Scan for the cell matching the given text and deliver its (x, y) coordinate at center. 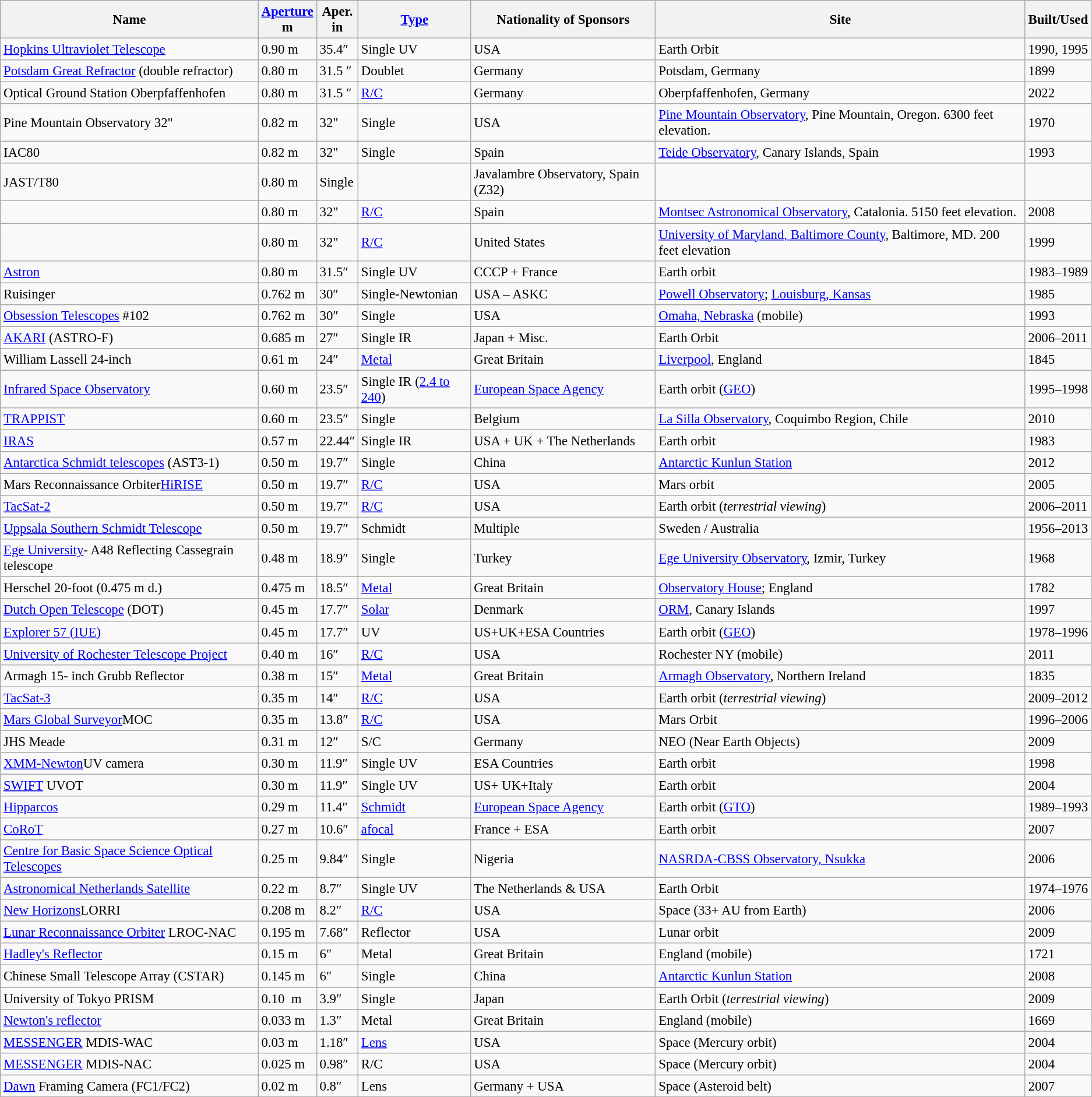
IAC80 (129, 153)
Mars orbit (840, 485)
SWIFT UVOT (129, 785)
1989–1993 (1058, 807)
Uppsala Southern Schmidt Telescope (129, 529)
1968 (1058, 558)
IRAS (129, 441)
CCCP + France (563, 272)
University of Maryland, Baltimore County, Baltimore, MD. 200 feet elevation (840, 242)
2005 (1058, 485)
8.2″ (337, 910)
0.033 m (287, 1020)
ESA Countries (563, 764)
Mars Reconnaissance OrbiterHiRISE (129, 485)
Nationality of Sponsors (563, 20)
Hipparcos (129, 807)
Single-Newtonian (415, 294)
Ege University- A48 Reflecting Cassegrain telescope (129, 558)
0.25 m (287, 859)
CoRoT (129, 829)
Space (33+ AU from Earth) (840, 910)
Dawn Framing Camera (FC1/FC2) (129, 1086)
Montsec Astronomical Observatory, Catalonia. 5150 feet elevation. (840, 212)
Teide Observatory, Canary Islands, Spain (840, 153)
TRAPPIST (129, 419)
Reflector (415, 933)
0.90 m (287, 50)
1983–1989 (1058, 272)
0.48 m (287, 558)
Single IR (2.4 to 240) (415, 389)
18.5″ (337, 588)
0.27 m (287, 829)
1899 (1058, 71)
JHS Meade (129, 741)
0.685 m (287, 337)
Denmark (563, 610)
Potsdam Great Refractor (double refractor) (129, 71)
Mars Global SurveyorMOC (129, 720)
0.57 m (287, 441)
1990, 1995 (1058, 50)
Lunar Reconnaissance Orbiter LROC-NAC (129, 933)
Lunar orbit (840, 933)
TacSat-3 (129, 698)
1985 (1058, 294)
Sweden / Australia (840, 529)
Centre for Basic Space Science Optical Telescopes (129, 859)
Hopkins Ultraviolet Telescope (129, 50)
William Lassell 24-inch (129, 360)
afocal (415, 829)
MESSENGER MDIS-WAC (129, 1042)
Rochester NY (mobile) (840, 654)
Pine Mountain Observatory, Pine Mountain, Oregon. 6300 feet elevation. (840, 122)
7.68″ (337, 933)
La Silla Observatory, Coquimbo Region, Chile (840, 419)
0.025 m (287, 1064)
Infrared Space Observatory (129, 389)
Nigeria (563, 859)
Dutch Open Telescope (DOT) (129, 610)
9.84″ (337, 859)
The Netherlands & USA (563, 889)
2011 (1058, 654)
0.29 m (287, 807)
2022 (1058, 93)
US+UK+ESA Countries (563, 632)
ORM, Canary Islands (840, 610)
2009–2012 (1058, 698)
1.18″ (337, 1042)
New HorizonsLORRI (129, 910)
0.61 m (287, 360)
1721 (1058, 954)
12″ (337, 741)
Chinese Small Telescope Array (CSTAR) (129, 976)
UV (415, 632)
Oberpfaffenhofen, Germany (840, 93)
Armagh Observatory, Northern Ireland (840, 676)
Multiple (563, 529)
10.6″ (337, 829)
0.31 m (287, 741)
Aper. in (337, 20)
XMM-NewtonUV camera (129, 764)
Antarctica Schmidt telescopes (AST3-1) (129, 463)
Javalambre Observatory, Spain (Z32) (563, 182)
Optical Ground Station Oberpfaffenhofen (129, 93)
Doublet (415, 71)
Herschel 20-foot (0.475 m d.) (129, 588)
Turkey (563, 558)
United States (563, 242)
0.40 m (287, 654)
Germany + USA (563, 1086)
0.10 m (287, 998)
1995–1998 (1058, 389)
Explorer 57 (IUE) (129, 632)
MESSENGER MDIS-NAC (129, 1064)
Astronomical Netherlands Satellite (129, 889)
Liverpool, England (840, 360)
1956–2013 (1058, 529)
USA + UK + The Netherlands (563, 441)
0.03 m (287, 1042)
22.44″ (337, 441)
Newton's reflector (129, 1020)
Belgium (563, 419)
Powell Observatory; Louisburg, Kansas (840, 294)
University of Tokyo PRISM (129, 998)
3.9″ (337, 998)
18.9″ (337, 558)
1974–1976 (1058, 889)
Observatory House; England (840, 588)
0.475 m (287, 588)
Obsession Telescopes #102 (129, 315)
31.5″ (337, 272)
1999 (1058, 242)
Earth Orbit (terrestrial viewing) (840, 998)
15″ (337, 676)
Armagh 15- inch Grubb Reflector (129, 676)
Japan + Misc. (563, 337)
Site (840, 20)
27″ (337, 337)
1845 (1058, 360)
14″ (337, 698)
Mars Orbit (840, 720)
1970 (1058, 122)
Potsdam, Germany (840, 71)
1669 (1058, 1020)
2010 (1058, 419)
1835 (1058, 676)
24″ (337, 360)
NEO (Near Earth Objects) (840, 741)
13.8″ (337, 720)
TacSat-2 (129, 507)
Space (Asteroid belt) (840, 1086)
16″ (337, 654)
University of Rochester Telescope Project (129, 654)
NASRDA-CBSS Observatory, Nsukka (840, 859)
1996–2006 (1058, 720)
JAST/T80 (129, 182)
35.4″ (337, 50)
0.02 m (287, 1086)
1998 (1058, 764)
11.4″ (337, 807)
Ege University Observatory, Izmir, Turkey (840, 558)
Omaha, Nebraska (mobile) (840, 315)
Astron (129, 272)
Pine Mountain Observatory 32" (129, 122)
1983 (1058, 441)
1.3″ (337, 1020)
AKARI (ASTRO-F) (129, 337)
S/C (415, 741)
8.7″ (337, 889)
0.208 m (287, 910)
1782 (1058, 588)
US+ UK+Italy (563, 785)
Hadley's Reflector (129, 954)
Ruisinger (129, 294)
Aperture m (287, 20)
2012 (1058, 463)
1997 (1058, 610)
France + ESA (563, 829)
0.22 m (287, 889)
0.195 m (287, 933)
1978–1996 (1058, 632)
0.38 m (287, 676)
0.15 m (287, 954)
Solar (415, 610)
Type (415, 20)
0.98″ (337, 1064)
Earth orbit (GTO) (840, 807)
0.145 m (287, 976)
0.8″ (337, 1086)
Japan (563, 998)
USA – ASKC (563, 294)
Name (129, 20)
Built/Used (1058, 20)
